Return [x, y] of the center of cell containing provided text 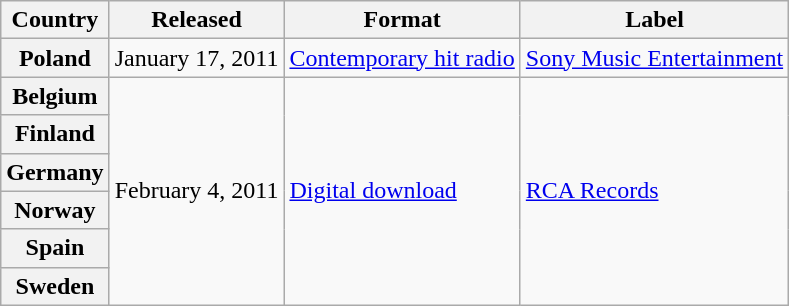
Belgium [55, 96]
Released [196, 20]
February 4, 2011 [196, 191]
Poland [55, 58]
Sony Music Entertainment [654, 58]
Label [654, 20]
Spain [55, 248]
Format [402, 20]
Norway [55, 210]
Contemporary hit radio [402, 58]
January 17, 2011 [196, 58]
Digital download [402, 191]
Germany [55, 172]
RCA Records [654, 191]
Sweden [55, 286]
Finland [55, 134]
Country [55, 20]
